Provide the [x, y] coordinate of the cell's center where the given text is located.  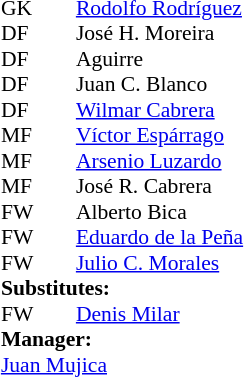
Arsenio Luzardo [160, 161]
Aguirre [160, 59]
Juan C. Blanco [160, 85]
Alberto Bica [160, 212]
José H. Moreira [160, 33]
Eduardo de la Peña [160, 237]
Julio C. Morales [160, 263]
Denis Milar [160, 314]
Manager: [122, 339]
Víctor Espárrago [160, 135]
José R. Cabrera [160, 187]
Wilmar Cabrera [160, 110]
Substitutes: [122, 289]
